From the cell containing the given text, extract its center point as [X, Y] coordinate. 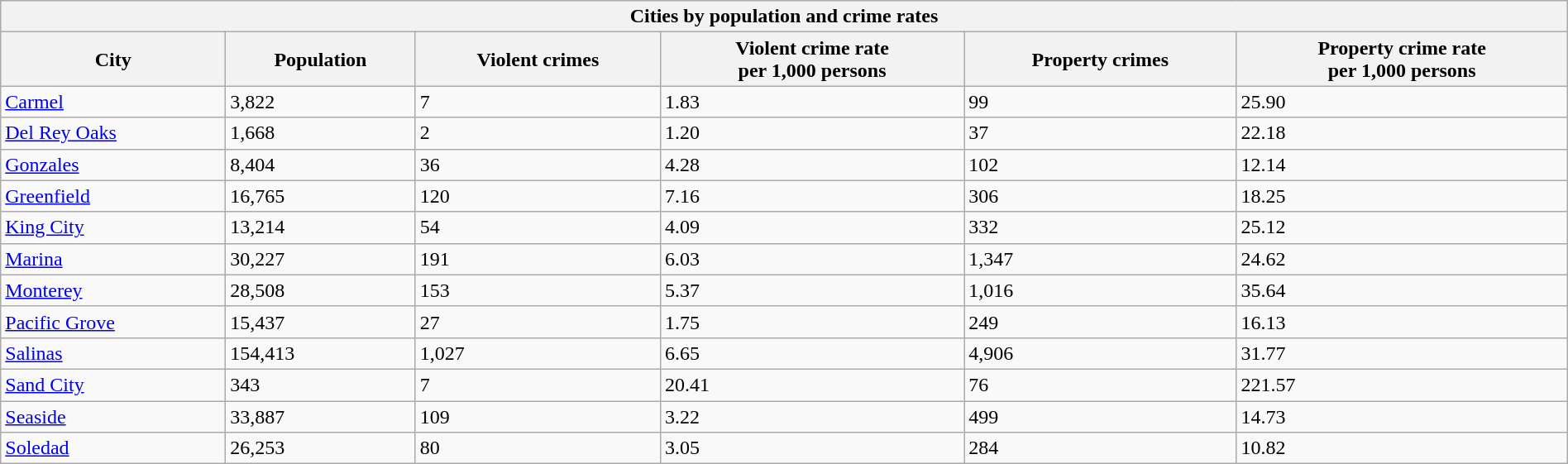
76 [1100, 385]
Property crimes [1100, 60]
306 [1100, 196]
King City [113, 227]
Del Rey Oaks [113, 133]
12.14 [1402, 165]
1,668 [321, 133]
284 [1100, 448]
120 [538, 196]
10.82 [1402, 448]
1.20 [812, 133]
249 [1100, 322]
499 [1100, 416]
Greenfield [113, 196]
4,906 [1100, 353]
33,887 [321, 416]
Seaside [113, 416]
Salinas [113, 353]
54 [538, 227]
35.64 [1402, 290]
24.62 [1402, 259]
3,822 [321, 102]
3.22 [812, 416]
37 [1100, 133]
Sand City [113, 385]
6.65 [812, 353]
28,508 [321, 290]
2 [538, 133]
80 [538, 448]
1,016 [1100, 290]
31.77 [1402, 353]
36 [538, 165]
Carmel [113, 102]
Violent crime rateper 1,000 persons [812, 60]
1.83 [812, 102]
22.18 [1402, 133]
6.03 [812, 259]
16,765 [321, 196]
7.16 [812, 196]
3.05 [812, 448]
30,227 [321, 259]
Monterey [113, 290]
Population [321, 60]
343 [321, 385]
221.57 [1402, 385]
Gonzales [113, 165]
154,413 [321, 353]
25.12 [1402, 227]
Soledad [113, 448]
City [113, 60]
153 [538, 290]
20.41 [812, 385]
332 [1100, 227]
5.37 [812, 290]
1,347 [1100, 259]
109 [538, 416]
1.75 [812, 322]
4.28 [812, 165]
27 [538, 322]
4.09 [812, 227]
Violent crimes [538, 60]
8,404 [321, 165]
99 [1100, 102]
Property crime rateper 1,000 persons [1402, 60]
16.13 [1402, 322]
Cities by population and crime rates [784, 17]
25.90 [1402, 102]
102 [1100, 165]
191 [538, 259]
Pacific Grove [113, 322]
26,253 [321, 448]
14.73 [1402, 416]
Marina [113, 259]
18.25 [1402, 196]
1,027 [538, 353]
15,437 [321, 322]
13,214 [321, 227]
